Find where the given text appears and provide that cell's center as [X, Y] coordinate. 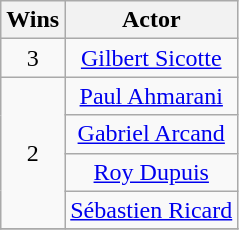
Roy Dupuis [152, 172]
3 [33, 58]
2 [33, 153]
Actor [152, 20]
Wins [33, 20]
Gilbert Sicotte [152, 58]
Sébastien Ricard [152, 210]
Gabriel Arcand [152, 134]
Paul Ahmarani [152, 96]
